Scan for the cell matching the given text and deliver its [X, Y] coordinate at center. 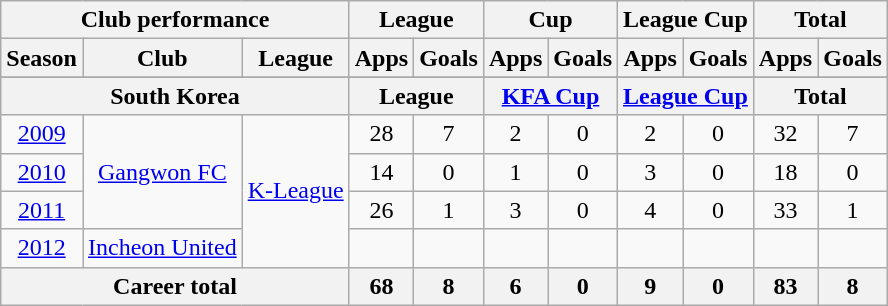
Season [42, 58]
68 [381, 286]
2012 [42, 248]
K-League [296, 191]
Cup [550, 20]
9 [650, 286]
Club [162, 58]
Career total [175, 286]
2010 [42, 172]
Incheon United [162, 248]
33 [785, 210]
14 [381, 172]
South Korea [175, 96]
32 [785, 134]
6 [515, 286]
2011 [42, 210]
Club performance [175, 20]
Gangwon FC [162, 172]
4 [650, 210]
KFA Cup [550, 96]
26 [381, 210]
83 [785, 286]
28 [381, 134]
18 [785, 172]
2009 [42, 134]
